Determine the (X, Y) coordinate at the center of the cell enclosing the given text.  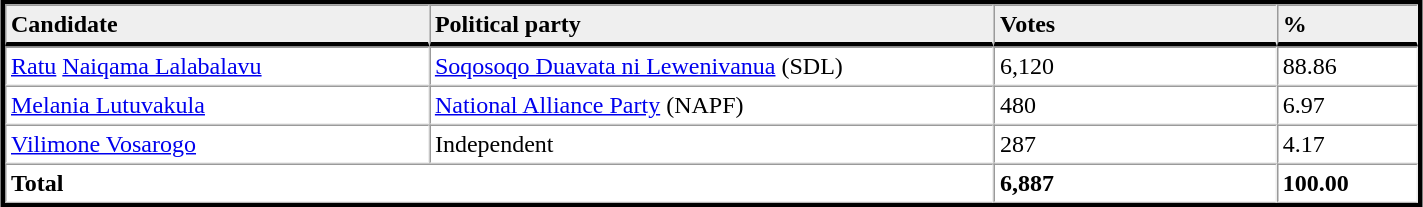
Melania Lutuvakula (217, 106)
Candidate (217, 25)
6,887 (1136, 184)
Total (500, 184)
Vilimone Vosarogo (217, 144)
88.86 (1348, 66)
287 (1136, 144)
4.17 (1348, 144)
Votes (1136, 25)
Political party (712, 25)
National Alliance Party (NAPF) (712, 106)
6.97 (1348, 106)
100.00 (1348, 184)
% (1348, 25)
Ratu Naiqama Lalabalavu (217, 66)
480 (1136, 106)
Independent (712, 144)
Soqosoqo Duavata ni Lewenivanua (SDL) (712, 66)
6,120 (1136, 66)
